Identify which cell holds the provided text, then report its [X, Y] central coordinate. 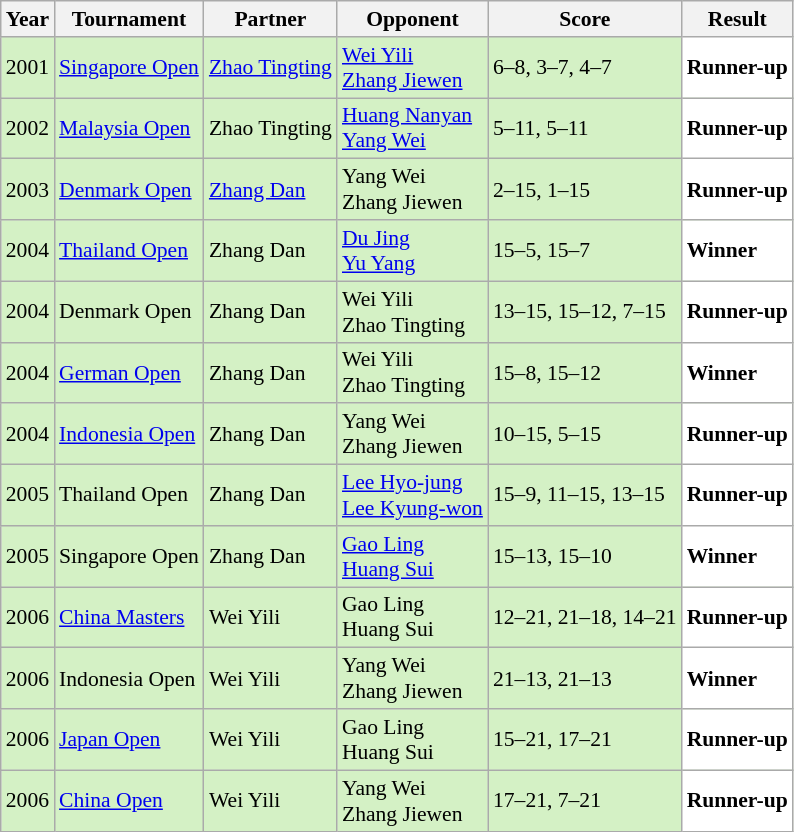
17–21, 7–21 [585, 800]
China Masters [129, 618]
2–15, 1–15 [585, 190]
Wei Yili Zhang Jiewen [412, 68]
21–13, 21–13 [585, 678]
15–5, 15–7 [585, 250]
German Open [129, 372]
6–8, 3–7, 4–7 [585, 68]
2002 [28, 128]
Tournament [129, 19]
Score [585, 19]
Huang Nanyan Yang Wei [412, 128]
Opponent [412, 19]
15–9, 11–15, 13–15 [585, 496]
15–21, 17–21 [585, 740]
Lee Hyo-jung Lee Kyung-won [412, 496]
15–13, 15–10 [585, 556]
Du Jing Yu Yang [412, 250]
Year [28, 19]
5–11, 5–11 [585, 128]
2003 [28, 190]
Malaysia Open [129, 128]
10–15, 5–15 [585, 434]
2001 [28, 68]
13–15, 15–12, 7–15 [585, 312]
15–8, 15–12 [585, 372]
Partner [270, 19]
China Open [129, 800]
Result [738, 19]
Japan Open [129, 740]
12–21, 21–18, 14–21 [585, 618]
